Scan for the cell matching the given text and deliver its [x, y] coordinate at center. 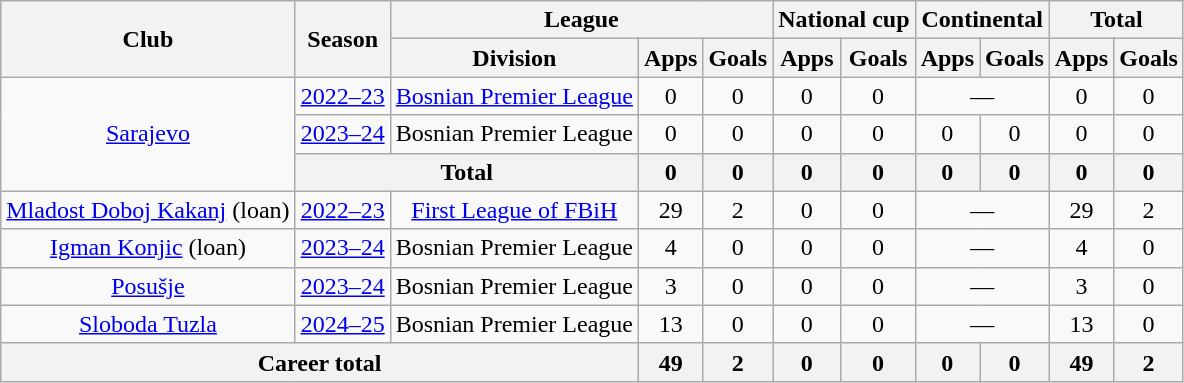
Season [342, 39]
Career total [320, 362]
Club [148, 39]
Mladost Doboj Kakanj (loan) [148, 210]
League [581, 20]
Division [514, 58]
2024–25 [342, 324]
Sloboda Tuzla [148, 324]
National cup [844, 20]
Posušje [148, 286]
Continental [982, 20]
Igman Konjic (loan) [148, 248]
First League of FBiH [514, 210]
Sarajevo [148, 134]
